Extract the [X, Y] coordinate from the center of the cell holding the provided text.  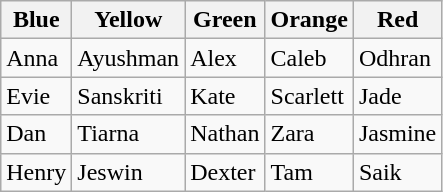
Caleb [309, 58]
Evie [36, 96]
Orange [309, 20]
Jeswin [128, 172]
Dexter [225, 172]
Red [397, 20]
Tiarna [128, 134]
Sanskriti [128, 96]
Nathan [225, 134]
Anna [36, 58]
Green [225, 20]
Ayushman [128, 58]
Kate [225, 96]
Zara [309, 134]
Tam [309, 172]
Alex [225, 58]
Yellow [128, 20]
Jade [397, 96]
Odhran [397, 58]
Saik [397, 172]
Blue [36, 20]
Henry [36, 172]
Scarlett [309, 96]
Jasmine [397, 134]
Dan [36, 134]
